Search for the cell housing the specified text and yield its [X, Y] center coordinate. 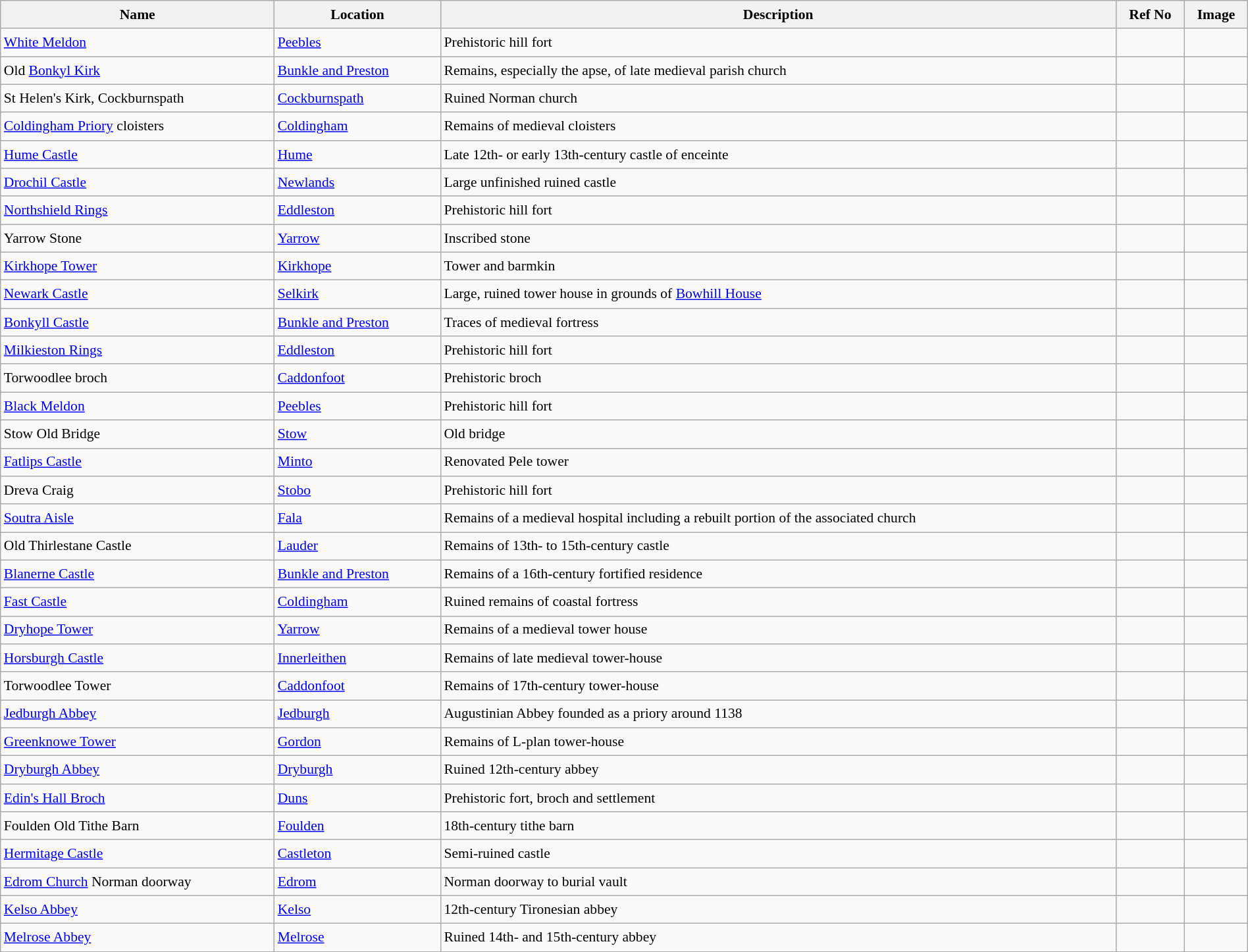
Kirkhope Tower [138, 267]
Dryhope Tower [138, 630]
Foulden [358, 826]
Melrose Abbey [138, 938]
Old Bonkyl Kirk [138, 71]
Duns [358, 799]
Edin's Hall Broch [138, 799]
Tower and barmkin [778, 267]
Remains of a medieval hospital including a rebuilt portion of the associated church [778, 518]
18th-century tithe barn [778, 826]
Image [1216, 14]
Milkieston Rings [138, 350]
Coldingham Priory cloisters [138, 126]
Northshield Rings [138, 211]
Stow [358, 434]
Location [358, 14]
Prehistoric broch [778, 379]
Old bridge [778, 434]
Kelso [358, 911]
Dryburgh Abbey [138, 770]
Prehistoric fort, broch and settlement [778, 799]
Newark Castle [138, 295]
Remains of a 16th-century fortified residence [778, 574]
Description [778, 14]
Remains of 17th-century tower-house [778, 687]
Dryburgh [358, 770]
Foulden Old Tithe Barn [138, 826]
Remains of late medieval tower-house [778, 658]
Large, ruined tower house in grounds of Bowhill House [778, 295]
Name [138, 14]
Torwoodlee Tower [138, 687]
Hume Castle [138, 155]
Remains of L-plan tower-house [778, 742]
Old Thirlestane Castle [138, 546]
Yarrow Stone [138, 238]
Late 12th- or early 13th-century castle of enceinte [778, 155]
Large unfinished ruined castle [778, 183]
Minto [358, 462]
Kelso Abbey [138, 911]
Ruined Norman church [778, 99]
Torwoodlee broch [138, 379]
Gordon [358, 742]
Hermitage Castle [138, 854]
Jedburgh [358, 714]
Traces of medieval fortress [778, 322]
Horsburgh Castle [138, 658]
Fatlips Castle [138, 462]
Renovated Pele tower [778, 462]
Remains of medieval cloisters [778, 126]
Dreva Craig [138, 491]
St Helen's Kirk, Cockburnspath [138, 99]
Remains, especially the apse, of late medieval parish church [778, 71]
Selkirk [358, 295]
Jedburgh Abbey [138, 714]
Inscribed stone [778, 238]
Castleton [358, 854]
Innerleithen [358, 658]
Stow Old Bridge [138, 434]
Lauder [358, 546]
White Meldon [138, 43]
Semi-ruined castle [778, 854]
Ref No [1151, 14]
Hume [358, 155]
Black Meldon [138, 407]
Ruined remains of coastal fortress [778, 603]
Kirkhope [358, 267]
Stobo [358, 491]
Greenknowe Tower [138, 742]
Ruined 12th-century abbey [778, 770]
Norman doorway to burial vault [778, 882]
Edrom Church Norman doorway [138, 882]
Remains of a medieval tower house [778, 630]
Cockburnspath [358, 99]
Edrom [358, 882]
Bonkyll Castle [138, 322]
12th-century Tironesian abbey [778, 911]
Augustinian Abbey founded as a priory around 1138 [778, 714]
Soutra Aisle [138, 518]
Blanerne Castle [138, 574]
Drochil Castle [138, 183]
Fala [358, 518]
Remains of 13th- to 15th-century castle [778, 546]
Melrose [358, 938]
Ruined 14th- and 15th-century abbey [778, 938]
Fast Castle [138, 603]
Newlands [358, 183]
